Locate the cell with the specified text and output its (X, Y) center coordinate. 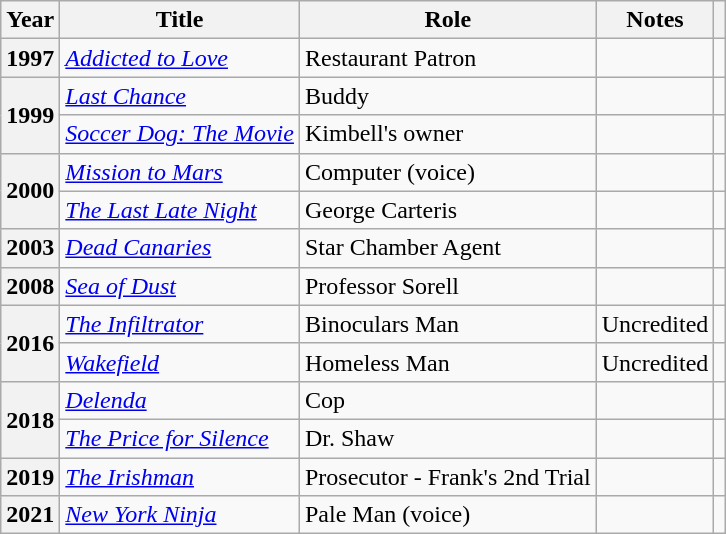
Prosecutor - Frank's 2nd Trial (448, 477)
The Infiltrator (180, 324)
Last Chance (180, 96)
2003 (30, 248)
Role (448, 20)
Dr. Shaw (448, 438)
The Price for Silence (180, 438)
Dead Canaries (180, 248)
Homeless Man (448, 362)
Mission to Mars (180, 172)
The Last Late Night (180, 210)
Pale Man (voice) (448, 515)
2018 (30, 419)
2000 (30, 191)
Delenda (180, 400)
2021 (30, 515)
Professor Sorell (448, 286)
Buddy (448, 96)
Cop (448, 400)
Addicted to Love (180, 58)
Binoculars Man (448, 324)
Wakefield (180, 362)
Notes (655, 20)
New York Ninja (180, 515)
1997 (30, 58)
The Irishman (180, 477)
Soccer Dog: The Movie (180, 134)
Title (180, 20)
George Carteris (448, 210)
Sea of Dust (180, 286)
2008 (30, 286)
Year (30, 20)
2019 (30, 477)
Star Chamber Agent (448, 248)
Restaurant Patron (448, 58)
Kimbell's owner (448, 134)
Computer (voice) (448, 172)
1999 (30, 115)
2016 (30, 343)
